Scan for the cell matching the given text and deliver its [X, Y] coordinate at center. 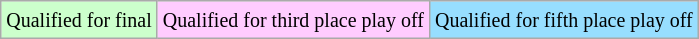
Qualified for third place play off [293, 20]
Qualified for fifth place play off [564, 20]
Qualified for final [80, 20]
